For the text-containing cell, return its midpoint in [X, Y] coordinate format. 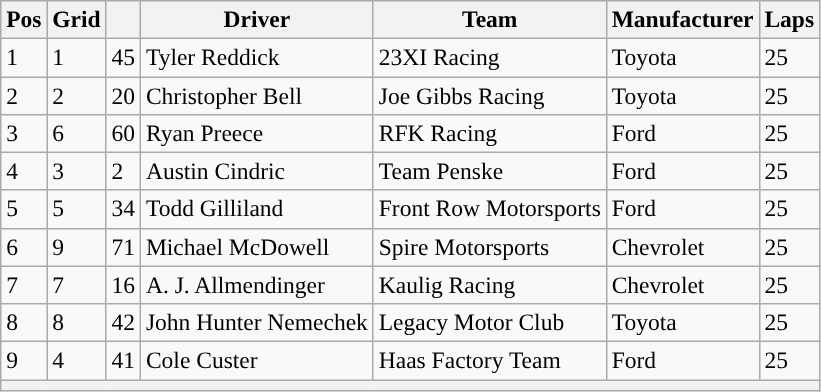
Laps [790, 19]
Christopher Bell [256, 95]
Team [490, 19]
Tyler Reddick [256, 57]
Driver [256, 19]
Joe Gibbs Racing [490, 95]
Team Penske [490, 171]
Cole Custer [256, 360]
71 [123, 247]
A. J. Allmendinger [256, 285]
Kaulig Racing [490, 285]
34 [123, 209]
Legacy Motor Club [490, 322]
23XI Racing [490, 57]
42 [123, 322]
John Hunter Nemechek [256, 322]
41 [123, 360]
45 [123, 57]
Ryan Preece [256, 133]
16 [123, 285]
Grid [76, 19]
Todd Gilliland [256, 209]
Front Row Motorsports [490, 209]
Spire Motorsports [490, 247]
Manufacturer [682, 19]
RFK Racing [490, 133]
Michael McDowell [256, 247]
20 [123, 95]
Haas Factory Team [490, 360]
Austin Cindric [256, 171]
60 [123, 133]
Pos [24, 19]
